Determine the [X, Y] coordinate at the center of the cell enclosing the given text.  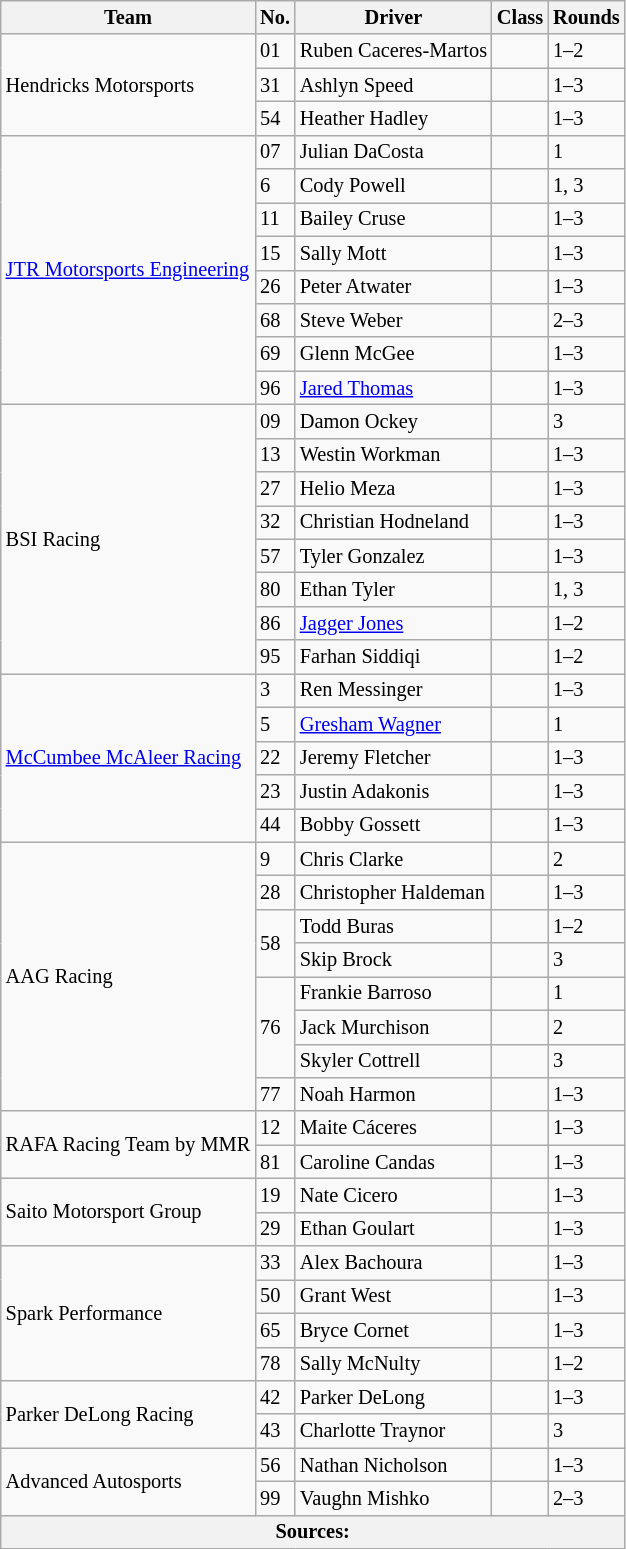
Rounds [586, 17]
Jack Murchison [394, 1027]
Charlotte Traynor [394, 1431]
11 [275, 219]
Nate Cicero [394, 1195]
Hendricks Motorsports [128, 84]
Chris Clarke [394, 859]
No. [275, 17]
Ashlyn Speed [394, 85]
Frankie Barroso [394, 993]
57 [275, 556]
13 [275, 455]
68 [275, 320]
Westin Workman [394, 455]
Damon Ockey [394, 421]
Ethan Goulart [394, 1229]
65 [275, 1330]
RAFA Racing Team by MMR [128, 1144]
80 [275, 589]
12 [275, 1128]
McCumbee McAleer Racing [128, 757]
31 [275, 85]
69 [275, 354]
Bailey Cruse [394, 219]
Heather Hadley [394, 118]
Ethan Tyler [394, 589]
50 [275, 1296]
Class [520, 17]
Advanced Autosports [128, 1482]
Skyler Cottrell [394, 1061]
Nathan Nicholson [394, 1465]
Noah Harmon [394, 1094]
26 [275, 287]
43 [275, 1431]
99 [275, 1498]
29 [275, 1229]
19 [275, 1195]
5 [275, 724]
Todd Buras [394, 926]
15 [275, 253]
23 [275, 791]
Christian Hodneland [394, 522]
9 [275, 859]
Ren Messinger [394, 690]
95 [275, 657]
Jared Thomas [394, 388]
44 [275, 825]
Grant West [394, 1296]
76 [275, 1026]
56 [275, 1465]
Caroline Candas [394, 1162]
22 [275, 758]
78 [275, 1364]
Parker DeLong Racing [128, 1414]
AAG Racing [128, 976]
81 [275, 1162]
Skip Brock [394, 960]
86 [275, 623]
Christopher Haldeman [394, 892]
Jagger Jones [394, 623]
96 [275, 388]
Ruben Caceres-Martos [394, 51]
Driver [394, 17]
28 [275, 892]
6 [275, 186]
BSI Racing [128, 538]
Saito Motorsport Group [128, 1212]
Justin Adakonis [394, 791]
54 [275, 118]
Peter Atwater [394, 287]
Farhan Siddiqi [394, 657]
Helio Meza [394, 489]
Sally Mott [394, 253]
Sally McNulty [394, 1364]
09 [275, 421]
Parker DeLong [394, 1397]
Steve Weber [394, 320]
Maite Cáceres [394, 1128]
07 [275, 152]
Team [128, 17]
77 [275, 1094]
32 [275, 522]
Gresham Wagner [394, 724]
58 [275, 942]
Bobby Gossett [394, 825]
01 [275, 51]
Jeremy Fletcher [394, 758]
33 [275, 1263]
Sources: [313, 1532]
Alex Bachoura [394, 1263]
42 [275, 1397]
Tyler Gonzalez [394, 556]
27 [275, 489]
Bryce Cornet [394, 1330]
Julian DaCosta [394, 152]
Glenn McGee [394, 354]
Vaughn Mishko [394, 1498]
Spark Performance [128, 1314]
JTR Motorsports Engineering [128, 270]
Cody Powell [394, 186]
